Pinpoint the cell where the given text exists, returning its (x, y) midpoint coordinate. 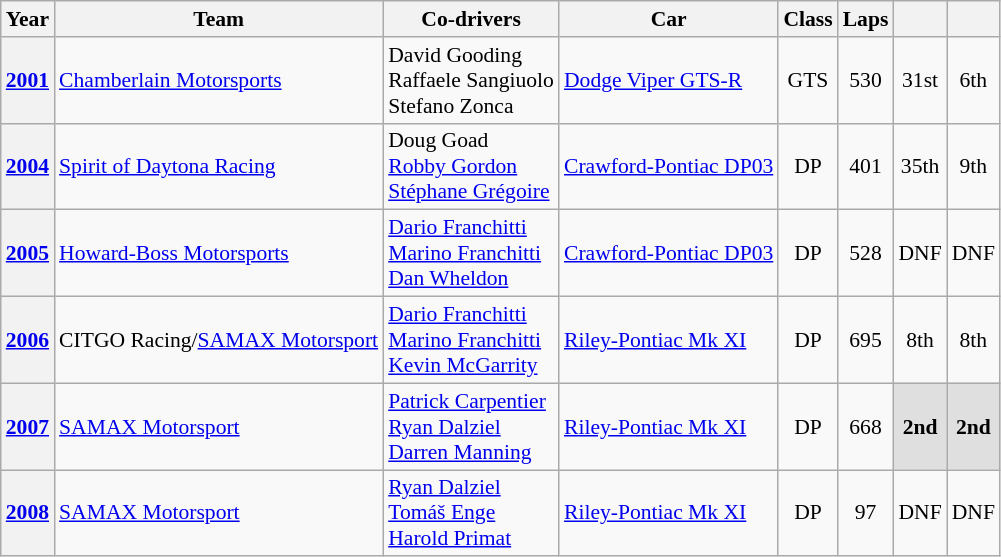
6th (974, 80)
Year (28, 19)
401 (866, 166)
2008 (28, 514)
Chamberlain Motorsports (218, 80)
2006 (28, 340)
2005 (28, 254)
2007 (28, 426)
Patrick Carpentier Ryan Dalziel Darren Manning (471, 426)
Howard-Boss Motorsports (218, 254)
Dario Franchitti Marino Franchitti Dan Wheldon (471, 254)
Ryan Dalziel Tomáš Enge Harold Primat (471, 514)
Co-drivers (471, 19)
Dodge Viper GTS-R (668, 80)
9th (974, 166)
Class (808, 19)
530 (866, 80)
695 (866, 340)
528 (866, 254)
GTS (808, 80)
2001 (28, 80)
CITGO Racing/SAMAX Motorsport (218, 340)
Doug Goad Robby Gordon Stéphane Grégoire (471, 166)
35th (920, 166)
Spirit of Daytona Racing (218, 166)
31st (920, 80)
Car (668, 19)
Dario Franchitti Marino Franchitti Kevin McGarrity (471, 340)
2004 (28, 166)
97 (866, 514)
Laps (866, 19)
Team (218, 19)
David Gooding Raffaele Sangiuolo Stefano Zonca (471, 80)
668 (866, 426)
